Capture the cell that displays the provided text and extract its (x, y) central coordinate. 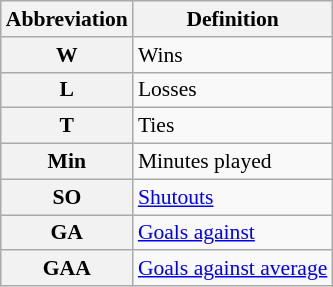
Min (67, 162)
Goals against average (233, 269)
Ties (233, 126)
Wins (233, 55)
Abbreviation (67, 19)
Shutouts (233, 197)
Definition (233, 19)
GAA (67, 269)
Losses (233, 90)
Goals against (233, 233)
L (67, 90)
Minutes played (233, 162)
GA (67, 233)
SO (67, 197)
T (67, 126)
W (67, 55)
